Capture the cell that displays the provided text and extract its [x, y] central coordinate. 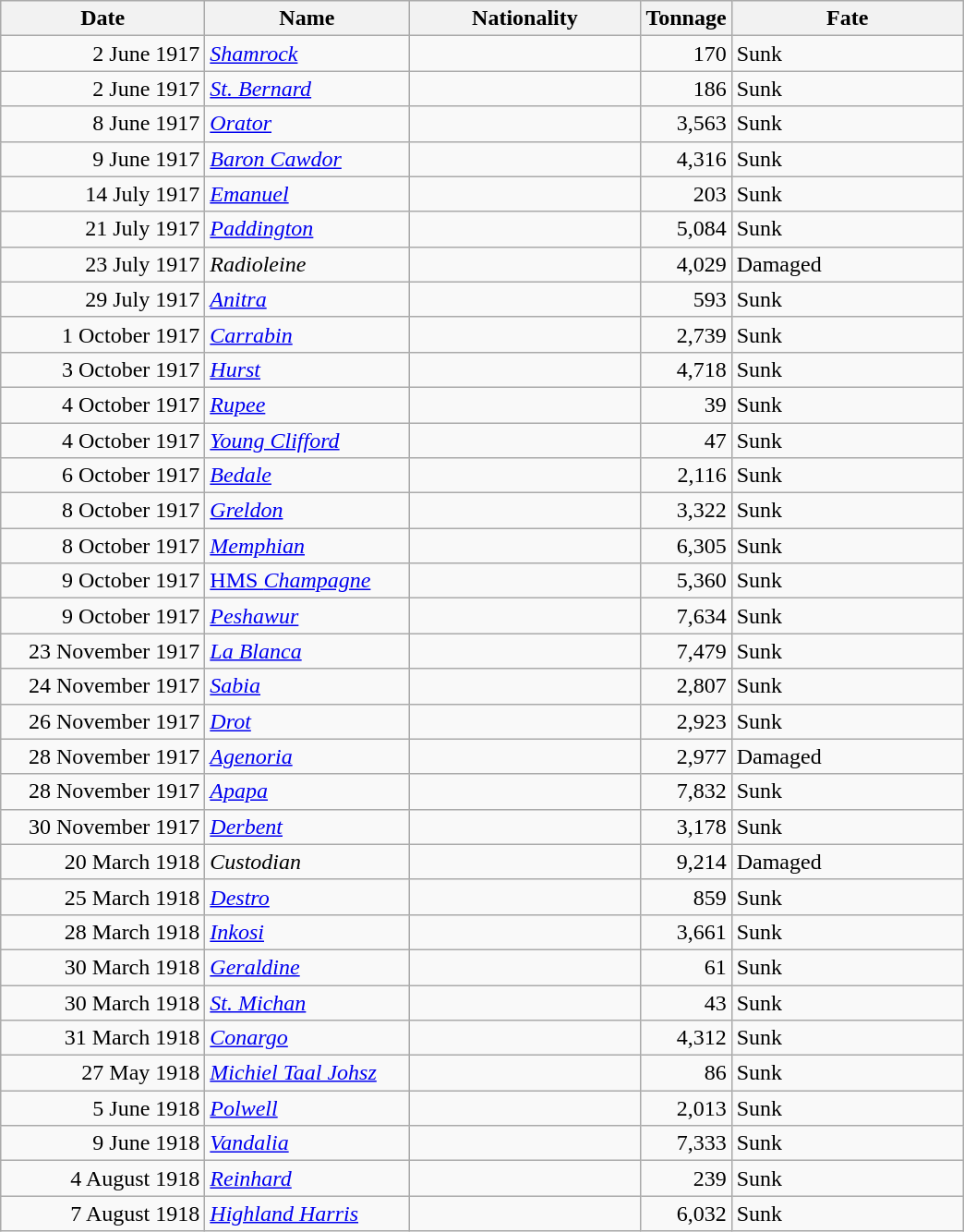
31 March 1918 [103, 1038]
Hurst [307, 369]
Conargo [307, 1038]
Baron Cawdor [307, 159]
6,032 [686, 1214]
Radioleine [307, 264]
9,214 [686, 862]
Shamrock [307, 54]
Inkosi [307, 932]
3 October 1917 [103, 369]
7,479 [686, 651]
203 [686, 194]
Custodian [307, 862]
29 July 1917 [103, 299]
Carrabin [307, 334]
Young Clifford [307, 441]
23 November 1917 [103, 651]
20 March 1918 [103, 862]
21 July 1917 [103, 229]
Sabia [307, 686]
26 November 1917 [103, 721]
St. Bernard [307, 89]
Greldon [307, 511]
186 [686, 89]
Michiel Taal Johsz [307, 1073]
39 [686, 405]
2,923 [686, 721]
25 March 1918 [103, 897]
4,316 [686, 159]
6,305 [686, 546]
Polwell [307, 1108]
4,029 [686, 264]
47 [686, 441]
2,739 [686, 334]
170 [686, 54]
4,718 [686, 369]
6 October 1917 [103, 476]
Nationality [524, 18]
43 [686, 1002]
5,084 [686, 229]
3,178 [686, 827]
HMS Champagne [307, 581]
4 August 1918 [103, 1178]
27 May 1918 [103, 1073]
9 June 1917 [103, 159]
Vandalia [307, 1143]
2,013 [686, 1108]
7 August 1918 [103, 1214]
Name [307, 18]
Memphian [307, 546]
Geraldine [307, 967]
Anitra [307, 299]
61 [686, 967]
9 June 1918 [103, 1143]
23 July 1917 [103, 264]
5,360 [686, 581]
3,563 [686, 124]
Drot [307, 721]
Reinhard [307, 1178]
Agenoria [307, 756]
3,322 [686, 511]
Rupee [307, 405]
Derbent [307, 827]
8 June 1917 [103, 124]
Apapa [307, 791]
Emanuel [307, 194]
Destro [307, 897]
14 July 1917 [103, 194]
Tonnage [686, 18]
593 [686, 299]
Fate [848, 18]
86 [686, 1073]
7,832 [686, 791]
La Blanca [307, 651]
Paddington [307, 229]
Orator [307, 124]
7,634 [686, 616]
3,661 [686, 932]
Date [103, 18]
1 October 1917 [103, 334]
Highland Harris [307, 1214]
Peshawur [307, 616]
2,807 [686, 686]
St. Michan [307, 1002]
7,333 [686, 1143]
4,312 [686, 1038]
2,977 [686, 756]
859 [686, 897]
239 [686, 1178]
Bedale [307, 476]
28 March 1918 [103, 932]
5 June 1918 [103, 1108]
30 November 1917 [103, 827]
24 November 1917 [103, 686]
2,116 [686, 476]
